Capture the cell that displays the provided text and extract its [X, Y] central coordinate. 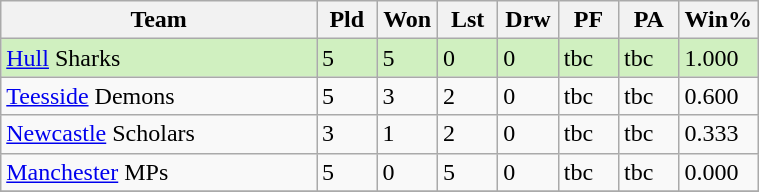
1 [408, 134]
PA [649, 20]
1.000 [718, 58]
Pld [347, 20]
Newcastle Scholars [159, 134]
Won [408, 20]
Lst [467, 20]
Win% [718, 20]
Team [159, 20]
0.333 [718, 134]
Drw [528, 20]
PF [588, 20]
0.000 [718, 172]
Teesside Demons [159, 96]
Manchester MPs [159, 172]
Hull Sharks [159, 58]
0.600 [718, 96]
